Detect which cell encompasses the target text, then output its [X, Y] center coordinate. 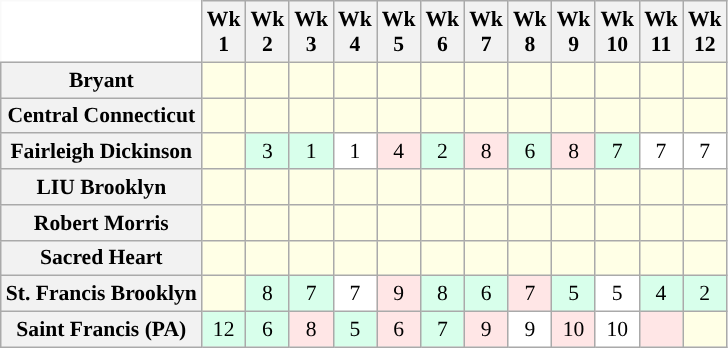
Fairleigh Dickinson [102, 152]
3 [268, 152]
Wk7 [486, 32]
Wk2 [268, 32]
Wk11 [661, 32]
Saint Francis (PA) [102, 330]
Bryant [102, 80]
Wk8 [530, 32]
Central Connecticut [102, 116]
Wk5 [399, 32]
St. Francis Brooklyn [102, 294]
Wk3 [311, 32]
12 [224, 330]
Wk9 [574, 32]
Wk10 [617, 32]
LIU Brooklyn [102, 187]
Sacred Heart [102, 258]
Wk1 [224, 32]
Robert Morris [102, 223]
Wk4 [355, 32]
Wk6 [442, 32]
Wk12 [705, 32]
